Capture the cell that displays the provided text and extract its [x, y] central coordinate. 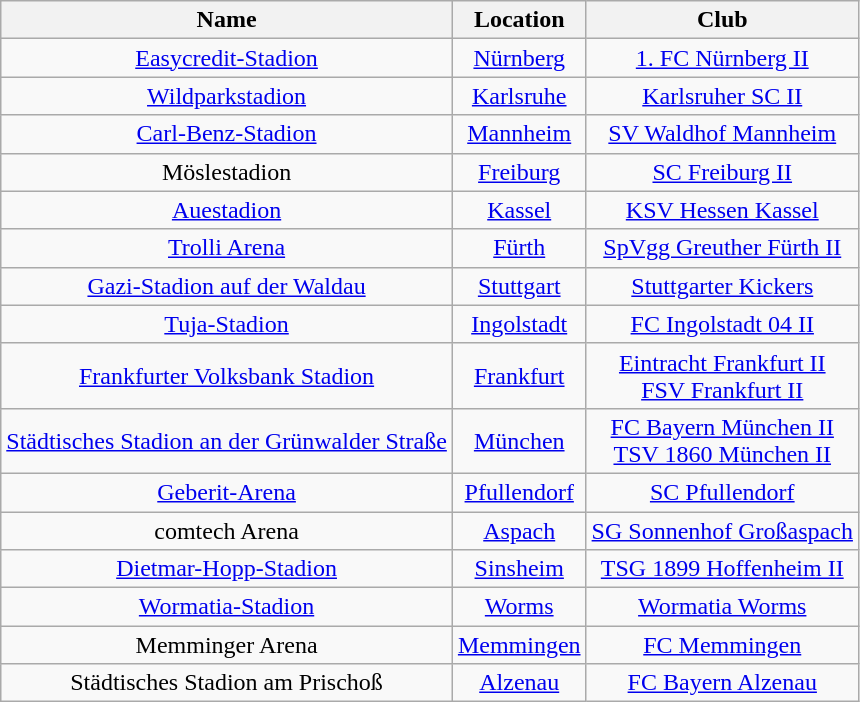
Gazi-Stadion auf der Waldau [227, 286]
Club [722, 20]
Kassel [519, 210]
SG Sonnenhof Großaspach [722, 531]
Ingolstadt [519, 324]
Easycredit-Stadion [227, 58]
Karlsruhe [519, 96]
KSV Hessen Kassel [722, 210]
Aspach [519, 531]
Möslestadion [227, 172]
München [519, 440]
Stuttgarter Kickers [722, 286]
Tuja-Stadion [227, 324]
Wormatia Worms [722, 607]
TSG 1899 Hoffenheim II [722, 569]
Eintracht Frankfurt IIFSV Frankfurt II [722, 376]
Alzenau [519, 683]
comtech Arena [227, 531]
Fürth [519, 248]
Nürnberg [519, 58]
Städtisches Stadion an der Grünwalder Straße [227, 440]
Sinsheim [519, 569]
Trolli Arena [227, 248]
Dietmar-Hopp-Stadion [227, 569]
Name [227, 20]
Geberit-Arena [227, 492]
Städtisches Stadion am Prischoß [227, 683]
Wildparkstadion [227, 96]
Pfullendorf [519, 492]
1. FC Nürnberg II [722, 58]
Wormatia-Stadion [227, 607]
Auestadion [227, 210]
Freiburg [519, 172]
Memmingen [519, 645]
Mannheim [519, 134]
SC Pfullendorf [722, 492]
Stuttgart [519, 286]
SV Waldhof Mannheim [722, 134]
SC Freiburg II [722, 172]
SpVgg Greuther Fürth II [722, 248]
Karlsruher SC II [722, 96]
FC Bayern Alzenau [722, 683]
Memminger Arena [227, 645]
FC Ingolstadt 04 II [722, 324]
FC Memmingen [722, 645]
Frankfurter Volksbank Stadion [227, 376]
Frankfurt [519, 376]
Worms [519, 607]
Carl-Benz-Stadion [227, 134]
Location [519, 20]
FC Bayern München IITSV 1860 München II [722, 440]
